Identify which cell holds the provided text, then report its (X, Y) central coordinate. 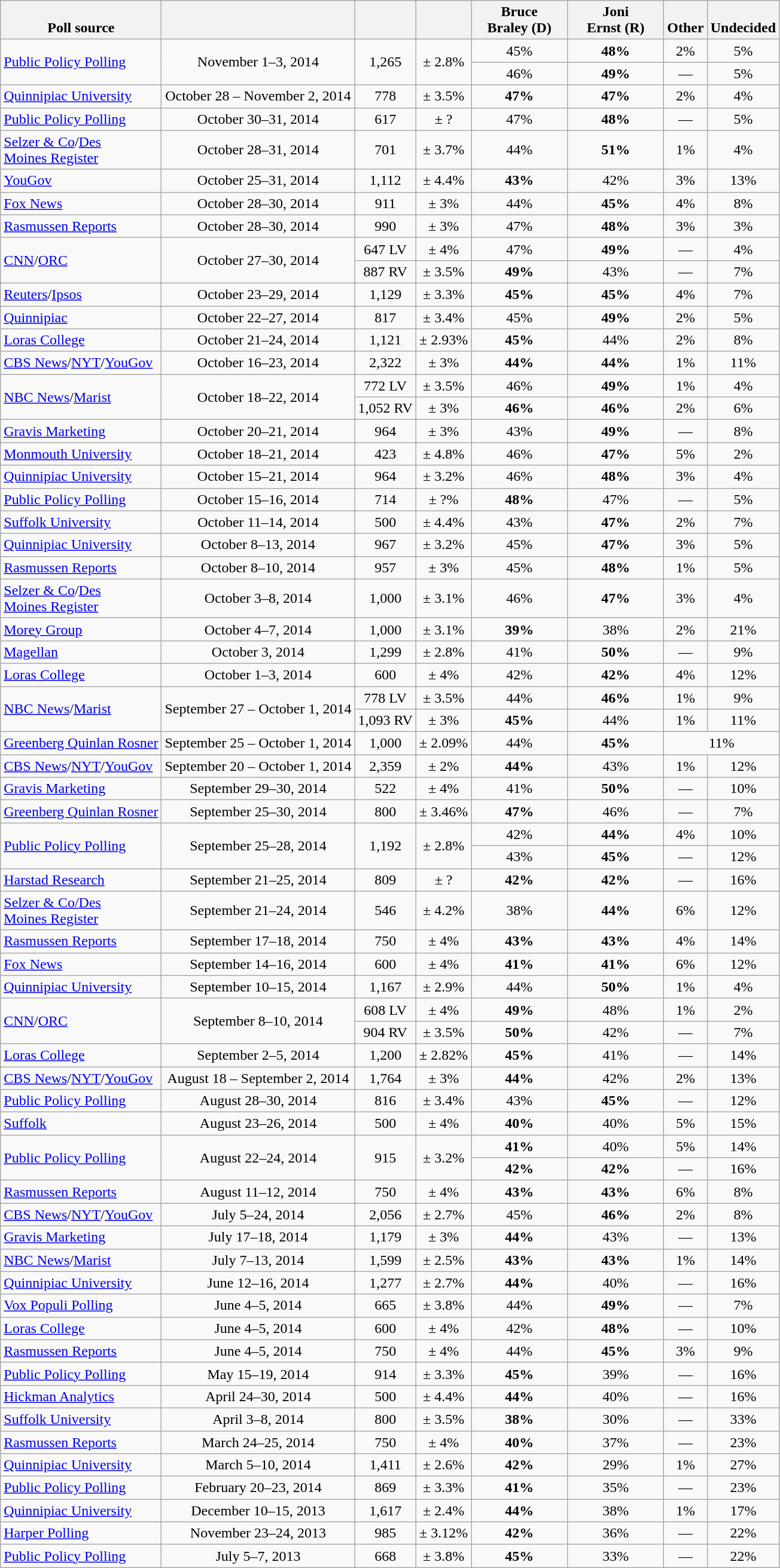
October 15–16, 2014 (258, 499)
April 3–8, 2014 (258, 1419)
± 2.4% (443, 1511)
665 (385, 1305)
± 4.8% (443, 454)
1,121 (385, 340)
Hickman Analytics (81, 1396)
September 10–15, 2014 (258, 987)
± 3.46% (443, 812)
October 11–14, 2014 (258, 522)
± 2% (443, 766)
967 (385, 545)
± 2.5% (443, 1260)
423 (385, 454)
September 25 – October 1, 2014 (258, 743)
July 5–24, 2014 (258, 1215)
± 3.12% (443, 1533)
September 2–5, 2014 (258, 1055)
JoniErnst (R) (616, 20)
1,299 (385, 652)
914 (385, 1374)
714 (385, 499)
August 18 – September 2, 2014 (258, 1078)
1,192 (385, 846)
October 22–27, 2014 (258, 318)
809 (385, 880)
October 30–31, 2014 (258, 119)
November 23–24, 2013 (258, 1533)
October 4–7, 2014 (258, 629)
October 15–21, 2014 (258, 477)
YouGov (81, 181)
522 (385, 789)
668 (385, 1556)
October 23–29, 2014 (258, 294)
October 1–3, 2014 (258, 675)
Quinnipiac (81, 318)
2,359 (385, 766)
1,764 (385, 1078)
Harstad Research (81, 880)
778 (385, 96)
Poll source (81, 20)
1,411 (385, 1465)
November 1–3, 2014 (258, 62)
27% (743, 1465)
1,167 (385, 987)
1,179 (385, 1237)
September 25–30, 2014 (258, 812)
29% (616, 1465)
1,129 (385, 294)
March 5–10, 2014 (258, 1465)
911 (385, 203)
1,599 (385, 1260)
BruceBraley (D) (519, 20)
± 2.6% (443, 1465)
1,265 (385, 62)
September 21–25, 2014 (258, 880)
October 27–30, 2014 (258, 260)
August 11–12, 2014 (258, 1192)
647 LV (385, 249)
October 8–10, 2014 (258, 568)
Monmouth University (81, 454)
Other (685, 20)
August 23–26, 2014 (258, 1124)
1,617 (385, 1511)
816 (385, 1101)
October 8–13, 2014 (258, 545)
869 (385, 1488)
Magellan (81, 652)
October 3–8, 2014 (258, 598)
June 12–16, 2014 (258, 1283)
± 4.2% (443, 910)
September 21–24, 2014 (258, 910)
1,093 RV (385, 721)
August 22–24, 2014 (258, 1158)
21% (743, 629)
1,277 (385, 1283)
Vox Populi Polling (81, 1305)
Suffolk (81, 1124)
15% (743, 1124)
778 LV (385, 698)
1,112 (385, 181)
1,200 (385, 1055)
Reuters/Ipsos (81, 294)
October 18–21, 2014 (258, 454)
September 14–16, 2014 (258, 964)
Harper Polling (81, 1533)
September 25–28, 2014 (258, 846)
October 28 – November 2, 2014 (258, 96)
51% (616, 150)
October 3, 2014 (258, 652)
October 21–24, 2014 (258, 340)
36% (616, 1533)
37% (616, 1442)
30% (616, 1419)
August 28–30, 2014 (258, 1101)
985 (385, 1533)
915 (385, 1158)
February 20–23, 2014 (258, 1488)
608 LV (385, 1009)
September 8–10, 2014 (258, 1021)
July 7–13, 2014 (258, 1260)
904 RV (385, 1032)
± 3.7% (443, 150)
2,056 (385, 1215)
± 2.82% (443, 1055)
957 (385, 568)
1,052 RV (385, 408)
617 (385, 119)
Morey Group (81, 629)
September 17–18, 2014 (258, 941)
17% (743, 1511)
October 28–31, 2014 (258, 150)
817 (385, 318)
772 LV (385, 386)
July 17–18, 2014 (258, 1237)
March 24–25, 2014 (258, 1442)
May 15–19, 2014 (258, 1374)
December 10–15, 2013 (258, 1511)
± 2.9% (443, 987)
September 27 – October 1, 2014 (258, 709)
701 (385, 150)
990 (385, 226)
± 2.93% (443, 340)
887 RV (385, 271)
April 24–30, 2014 (258, 1396)
2,322 (385, 363)
October 25–31, 2014 (258, 181)
546 (385, 910)
35% (616, 1488)
October 18–22, 2014 (258, 397)
October 16–23, 2014 (258, 363)
± 2.09% (443, 743)
July 5–7, 2013 (258, 1556)
October 20–21, 2014 (258, 431)
Undecided (743, 20)
± ?% (443, 499)
September 29–30, 2014 (258, 789)
September 20 – October 1, 2014 (258, 766)
